Pinpoint the cell where the given text exists, returning its (X, Y) midpoint coordinate. 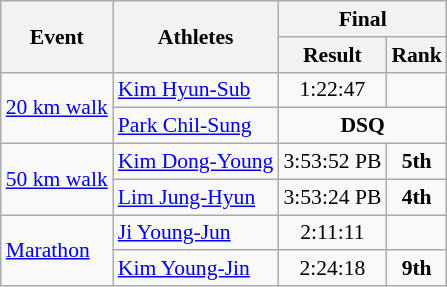
Park Chil-Sung (196, 126)
50 km walk (57, 180)
1:22:47 (332, 90)
3:53:52 PB (332, 162)
2:11:11 (332, 233)
Marathon (57, 250)
DSQ (362, 126)
20 km walk (57, 108)
Final (362, 19)
3:53:24 PB (332, 197)
Result (332, 55)
Kim Hyun-Sub (196, 90)
5th (416, 162)
9th (416, 269)
Kim Young-Jin (196, 269)
Rank (416, 55)
Kim Dong-Young (196, 162)
2:24:18 (332, 269)
Ji Young-Jun (196, 233)
4th (416, 197)
Lim Jung-Hyun (196, 197)
Event (57, 36)
Athletes (196, 36)
